Find where the given text appears and provide that cell's center as [x, y] coordinate. 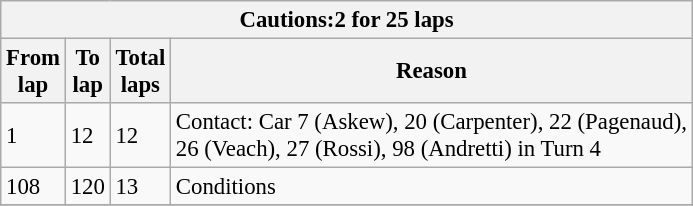
108 [34, 187]
Contact: Car 7 (Askew), 20 (Carpenter), 22 (Pagenaud), 26 (Veach), 27 (Rossi), 98 (Andretti) in Turn 4 [432, 136]
13 [140, 187]
Tolap [88, 72]
1 [34, 136]
Reason [432, 72]
Totallaps [140, 72]
120 [88, 187]
Conditions [432, 187]
Cautions:2 for 25 laps [347, 20]
Fromlap [34, 72]
